Locate the cell with the specified text and output its [x, y] center coordinate. 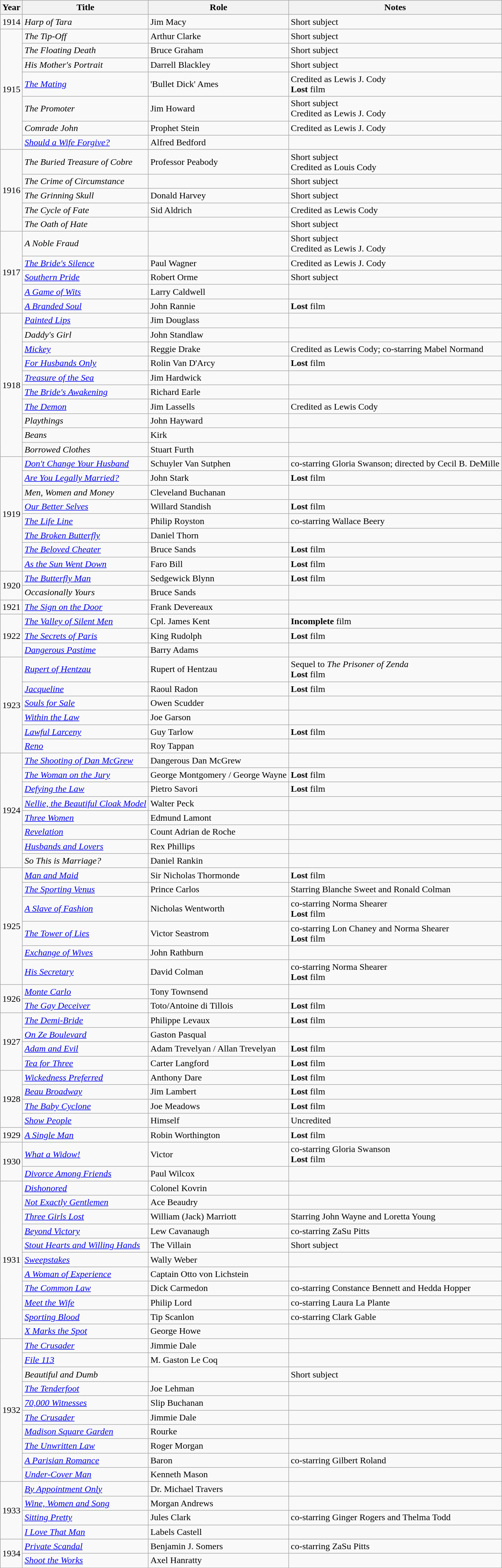
Year [11, 8]
The Demi-Bride [85, 1020]
The Tip-Off [85, 36]
John Rathburn [218, 953]
Schuyler Van Sutphen [218, 464]
Gaston Pasqual [218, 1035]
For Husbands Only [85, 363]
1918 [11, 385]
Benjamin J. Somers [218, 1546]
The Common Law [85, 1288]
Labels Castell [218, 1532]
Roy Tappan [218, 746]
Beyond Victory [85, 1231]
Tip Scanlon [218, 1317]
Darrell Blackley [218, 65]
On Ze Boulevard [85, 1035]
John Rannie [218, 306]
Defying the Law [85, 789]
Anthony Dare [218, 1077]
Pietro Savori [218, 789]
Stuart Furth [218, 449]
Jules Clark [218, 1518]
1922 [11, 635]
The Life Line [85, 521]
Professor Peabody [218, 162]
1927 [11, 1042]
As the Sun Went Down [85, 564]
David Colman [218, 972]
co-starring Laura La Plante [395, 1303]
The Sign on the Door [85, 607]
M. Gaston Le Coq [218, 1360]
Lawful Larceny [85, 732]
Starring John Wayne and Loretta Young [395, 1217]
The Tower of Lies [85, 933]
Robert Orme [218, 277]
The Bride's Awakening [85, 392]
A Game of Wits [85, 292]
Victor Seastrom [218, 933]
Incomplete film [395, 621]
Axel Hanratty [218, 1560]
Larry Caldwell [218, 292]
The Secrets of Paris [85, 635]
Sir Nicholas Thormonde [218, 875]
Within the Law [85, 718]
The Butterfly Man [85, 578]
Role [218, 8]
Donald Harvey [218, 195]
Adam Trevelyan / Allan Trevelyan [218, 1049]
Tony Townsend [218, 992]
Starring Blanche Sweet and Ronald Colman [395, 889]
Jim Macy [218, 22]
Paul Wilcox [218, 1173]
His Mother's Portrait [85, 65]
Jacqueline [85, 689]
Don't Change Your Husband [85, 464]
William (Jack) Marriott [218, 1217]
The Grinning Skull [85, 195]
Notes [395, 8]
Alfred Bedford [218, 142]
Should a Wife Forgive? [85, 142]
Rourke [218, 1432]
Owen Scudder [218, 703]
The Shooting of Dan McGrew [85, 760]
Husbands and Lovers [85, 846]
A Parisian Romance [85, 1460]
The Crime of Circumstance [85, 181]
Rex Phillips [218, 846]
Lew Cavanaugh [218, 1231]
co-starring Wallace Beery [395, 521]
1934 [11, 1553]
'Bullet Dick' Ames [218, 84]
1914 [11, 22]
King Rudolph [218, 635]
Jim Lassells [218, 406]
The Broken Butterfly [85, 535]
The Villain [218, 1245]
1917 [11, 273]
Kenneth Mason [218, 1475]
Philip Royston [218, 521]
Souls for Sale [85, 703]
Short subject Credited as Louis Cody [395, 162]
The Baby Cyclone [85, 1106]
Playthings [85, 421]
Jim Howard [218, 108]
Kirk [218, 435]
Three Women [85, 818]
Daniel Thorn [218, 535]
Revelation [85, 832]
Victor [218, 1154]
George Howe [218, 1331]
Nicholas Wentworth [218, 909]
Reno [85, 746]
Wickedness Preferred [85, 1077]
The Cycle of Fate [85, 210]
File 113 [85, 1360]
The Beloved Cheater [85, 550]
Dr. Michael Travers [218, 1489]
Jim Douglass [218, 320]
The Floating Death [85, 50]
Barry Adams [218, 650]
Ace Beaudry [218, 1202]
1931 [11, 1260]
Paul Wagner [218, 263]
Shoot the Works [85, 1560]
X Marks the Spot [85, 1331]
The Demon [85, 406]
Under-Cover Man [85, 1475]
Title [85, 8]
Daniel Rankin [218, 861]
Sid Aldrich [218, 210]
Baron [218, 1460]
The Promoter [85, 108]
1932 [11, 1410]
co-starring Gloria Swanson; directed by Cecil B. DeMille [395, 464]
Sedgewick Blynn [218, 578]
1929 [11, 1135]
1928 [11, 1099]
Dick Carmedon [218, 1288]
1923 [11, 705]
Dishonored [85, 1188]
Sequel to The Prisoner of Zenda Lost film [395, 669]
Jim Lambert [218, 1092]
What a Widow! [85, 1154]
Daddy's Girl [85, 335]
A Slave of Fashion [85, 909]
co-starring Clark Gable [395, 1317]
Borrowed Clothes [85, 449]
Guy Tarlow [218, 732]
Men, Women and Money [85, 492]
The Tenderfoot [85, 1388]
70,000 Witnesses [85, 1403]
Sporting Blood [85, 1317]
Cpl. James Kent [218, 621]
Beautiful and Dumb [85, 1374]
Painted Lips [85, 320]
1920 [11, 585]
John Standlaw [218, 335]
Philip Lord [218, 1303]
Divorce Among Friends [85, 1173]
Tea for Three [85, 1063]
Comrade John [85, 128]
Joe Garson [218, 718]
A Single Man [85, 1135]
A Noble Fraud [85, 244]
Captain Otto von Lichstein [218, 1274]
Raoul Radon [218, 689]
Dangerous Dan McGrew [218, 760]
I Love That Man [85, 1532]
Toto/Antoine di Tillois [218, 1006]
Credited as Lewis Cody; co-starring Mabel Normand [395, 349]
Richard Earle [218, 392]
His Secretary [85, 972]
Man and Maid [85, 875]
co-starring Constance Bennett and Hedda Hopper [395, 1288]
The Gay Deceiver [85, 1006]
Southern Pride [85, 277]
Occasionally Yours [85, 593]
1915 [11, 89]
Willard Standish [218, 507]
Joe Meadows [218, 1106]
Jim Hardwick [218, 378]
Prophet Stein [218, 128]
1926 [11, 999]
1933 [11, 1510]
John Hayward [218, 421]
Adam and Evil [85, 1049]
Edmund Lamont [218, 818]
Colonel Kovrin [218, 1188]
So This is Marriage? [85, 861]
The Valley of Silent Men [85, 621]
Mickey [85, 349]
Stout Hearts and Willing Hands [85, 1245]
Monte Carlo [85, 992]
Carter Langford [218, 1063]
Prince Carlos [218, 889]
Meet the Wife [85, 1303]
Cleveland Buchanan [218, 492]
Himself [218, 1120]
1930 [11, 1161]
Private Scandal [85, 1546]
Sweepstakes [85, 1260]
Arthur Clarke [218, 36]
Credited as Lewis J. Cody Lost film [395, 84]
1925 [11, 926]
Rolin Van D'Arcy [218, 363]
1919 [11, 514]
The Mating [85, 84]
Bruce Graham [218, 50]
The Woman on the Jury [85, 775]
Are You Legally Married? [85, 478]
A Branded Soul [85, 306]
By Appointment Only [85, 1489]
Show People [85, 1120]
Uncredited [395, 1120]
Faro Bill [218, 564]
Joe Lehman [218, 1388]
Morgan Andrews [218, 1503]
Sitting Pretty [85, 1518]
The Sporting Venus [85, 889]
Roger Morgan [218, 1446]
co-starring Ginger Rogers and Thelma Todd [395, 1518]
1916 [11, 190]
Philippe Levaux [218, 1020]
co-starring Lon Chaney and Norma Shearer Lost film [395, 933]
1924 [11, 811]
The Buried Treasure of Cobre [85, 162]
Our Better Selves [85, 507]
Walter Peck [218, 803]
Reggie Drake [218, 349]
Madison Square Garden [85, 1432]
1921 [11, 607]
Wine, Women and Song [85, 1503]
A Woman of Experience [85, 1274]
Wally Weber [218, 1260]
Slip Buchanan [218, 1403]
Harp of Tara [85, 22]
Exchange of Wives [85, 953]
Dangerous Pastime [85, 650]
Beans [85, 435]
The Oath of Hate [85, 224]
Nellie, the Beautiful Cloak Model [85, 803]
Robin Worthington [218, 1135]
Beau Broadway [85, 1092]
The Bride's Silence [85, 263]
John Stark [218, 478]
Treasure of the Sea [85, 378]
co-starring Gilbert Roland [395, 1460]
Count Adrian de Roche [218, 832]
Frank Devereaux [218, 607]
co-starring Gloria Swanson Lost film [395, 1154]
Not Exactly Gentlemen [85, 1202]
George Montgomery / George Wayne [218, 775]
Three Girls Lost [85, 1217]
The Unwritten Law [85, 1446]
